Output the (x, y) coordinate of the center of the cell containing the given text.  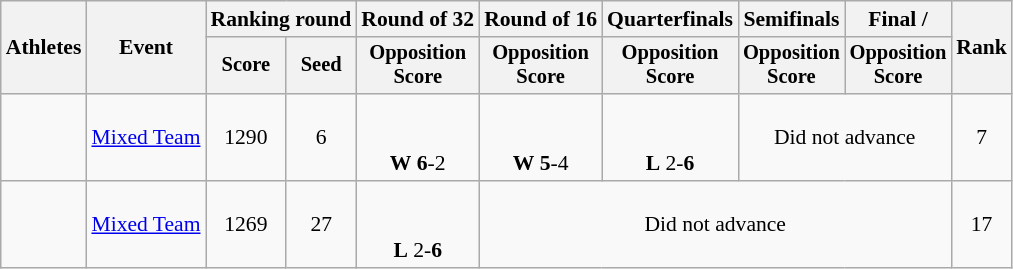
17 (982, 224)
Seed (321, 66)
Score (246, 66)
Semifinals (792, 19)
Rank (982, 48)
Round of 32 (418, 19)
6 (321, 138)
W 5-4 (540, 138)
7 (982, 138)
1290 (246, 138)
Quarterfinals (670, 19)
Athletes (44, 48)
27 (321, 224)
Final / (898, 19)
Ranking round (282, 19)
Event (146, 48)
W 6-2 (418, 138)
Round of 16 (540, 19)
1269 (246, 224)
